Detect which cell encompasses the target text, then output its [x, y] center coordinate. 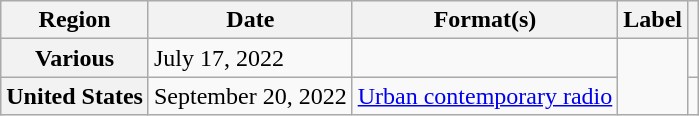
Format(s) [485, 20]
Region [75, 20]
September 20, 2022 [250, 96]
Various [75, 58]
Urban contemporary radio [485, 96]
July 17, 2022 [250, 58]
Date [250, 20]
Label [653, 20]
United States [75, 96]
